Search for the cell housing the specified text and yield its [X, Y] center coordinate. 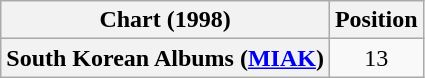
Chart (1998) [166, 20]
13 [376, 58]
Position [376, 20]
South Korean Albums (MIAK) [166, 58]
